Detect which cell encompasses the target text, then output its (X, Y) center coordinate. 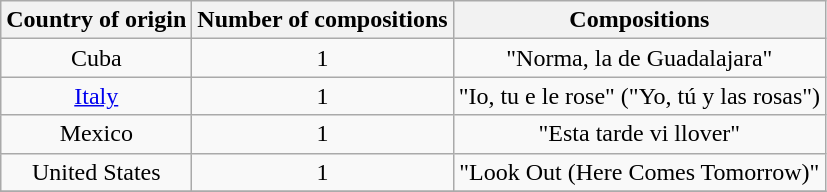
Number of compositions (322, 20)
"Norma, la de Guadalajara" (639, 58)
Cuba (96, 58)
Italy (96, 96)
Mexico (96, 134)
Compositions (639, 20)
United States (96, 172)
"Esta tarde vi llover" (639, 134)
"Io, tu e le rose" ("Yo, tú y las rosas") (639, 96)
Country of origin (96, 20)
"Look Out (Here Comes Tomorrow)" (639, 172)
